Search for the cell housing the specified text and yield its [X, Y] center coordinate. 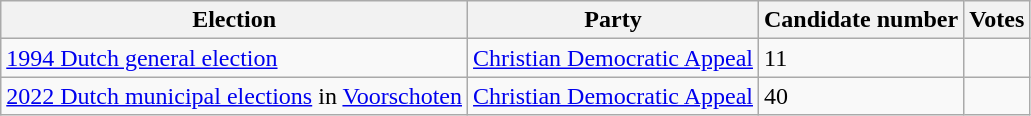
2022 Dutch municipal elections in Voorschoten [234, 96]
Election [234, 20]
11 [862, 58]
40 [862, 96]
Party [614, 20]
Candidate number [862, 20]
1994 Dutch general election [234, 58]
Votes [997, 20]
